Provide the [x, y] coordinate of the cell's center where the given text is located.  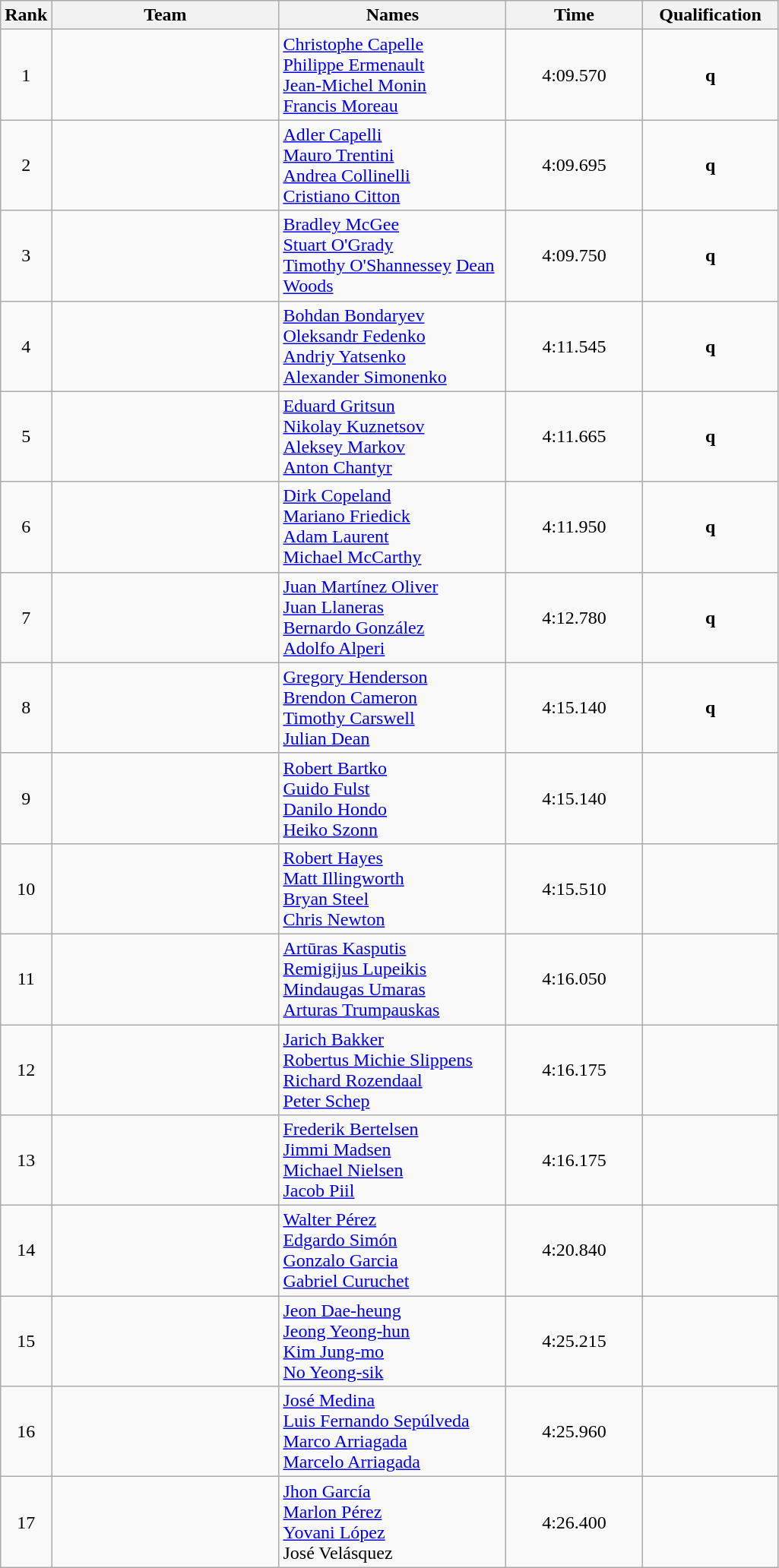
6 [26, 527]
Jhon GarcíaMarlon PérezYovani LópezJosé Velásquez [392, 1522]
Bradley McGeeStuart O'Grady Timothy O'Shannessey Dean Woods [392, 255]
4:11.950 [575, 527]
Artūras KasputisRemigijus LupeikisMindaugas UmarasArturas Trumpauskas [392, 978]
Gregory HendersonBrendon CameronTimothy CarswellJulian Dean [392, 708]
Walter PérezEdgardo SimónGonzalo GarciaGabriel Curuchet [392, 1250]
Time [575, 15]
Dirk CopelandMariano FriedickAdam LaurentMichael McCarthy [392, 527]
4:09.570 [575, 74]
7 [26, 617]
4 [26, 346]
Robert HayesMatt IllingworthBryan SteelChris Newton [392, 889]
4:11.665 [575, 436]
Adler CapelliMauro TrentiniAndrea CollinelliCristiano Citton [392, 166]
4:26.400 [575, 1522]
15 [26, 1342]
Jarich BakkerRobertus Michie SlippensRichard RozendaalPeter Schep [392, 1070]
4:25.960 [575, 1431]
4:20.840 [575, 1250]
1 [26, 74]
Qualification [710, 15]
11 [26, 978]
4:11.545 [575, 346]
14 [26, 1250]
Robert BartkoGuido FulstDanilo HondoHeiko Szonn [392, 798]
Christophe Capelle Philippe Ermenault Jean-Michel Monin Francis Moreau [392, 74]
17 [26, 1522]
José MedinaLuis Fernando SepúlvedaMarco ArriagadaMarcelo Arriagada [392, 1431]
4:09.750 [575, 255]
Rank [26, 15]
3 [26, 255]
4:25.215 [575, 1342]
Frederik BertelsenJimmi MadsenMichael NielsenJacob Piil [392, 1161]
16 [26, 1431]
Jeon Dae-heungJeong Yeong-hunKim Jung-moNo Yeong-sik [392, 1342]
4:09.695 [575, 166]
4:12.780 [575, 617]
13 [26, 1161]
Eduard Gritsun Nikolay Kuznetsov Aleksey Markov Anton Chantyr [392, 436]
4:16.050 [575, 978]
9 [26, 798]
12 [26, 1070]
Bohdan Bondaryev Oleksandr Fedenko Andriy Yatsenko Alexander Simonenko [392, 346]
10 [26, 889]
Juan Martínez Oliver Juan LlanerasBernardo GonzálezAdolfo Alperi [392, 617]
8 [26, 708]
Names [392, 15]
5 [26, 436]
4:15.510 [575, 889]
2 [26, 166]
Team [166, 15]
